Find where the given text appears and provide that cell's center as [X, Y] coordinate. 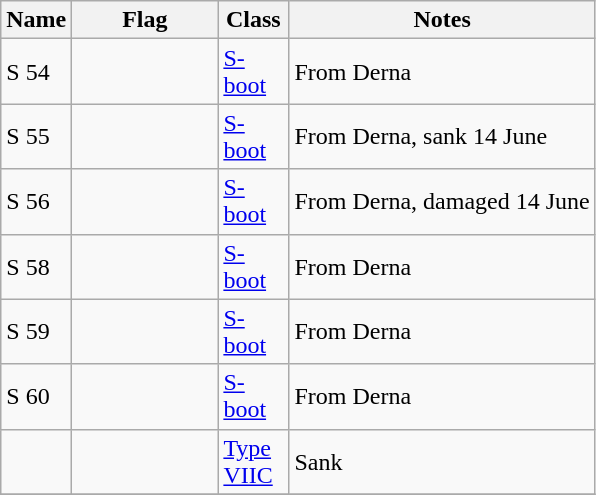
Sank [442, 462]
S 55 [36, 136]
S 56 [36, 202]
Name [36, 20]
S 54 [36, 72]
Notes [442, 20]
S 60 [36, 396]
S 59 [36, 332]
S 58 [36, 266]
From Derna, sank 14 June [442, 136]
From Derna, damaged 14 June [442, 202]
Class [254, 20]
Flag [145, 20]
Type VIIC [254, 462]
